Capture the cell that displays the provided text and extract its [x, y] central coordinate. 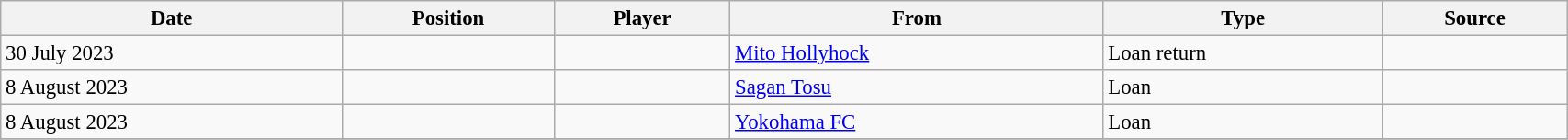
Sagan Tosu [917, 87]
Loan return [1243, 53]
From [917, 18]
Date [172, 18]
30 July 2023 [172, 53]
Yokohama FC [917, 122]
Type [1243, 18]
Mito Hollyhock [917, 53]
Player [641, 18]
Source [1474, 18]
Position [448, 18]
